Detect which cell encompasses the target text, then output its (X, Y) center coordinate. 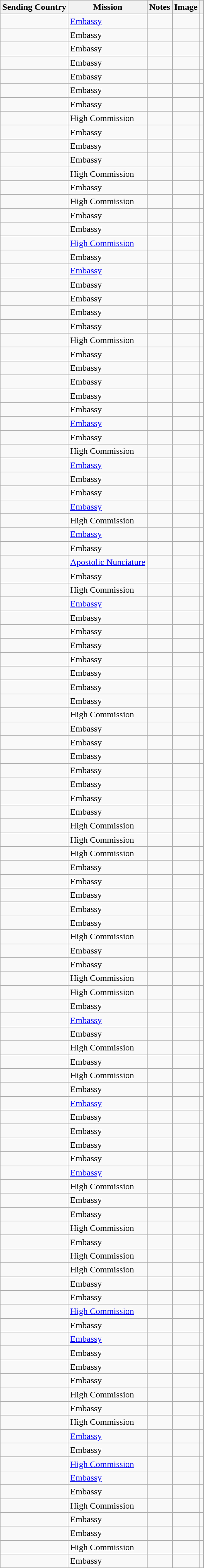
Sending Country (34, 7)
Mission (108, 7)
Image (186, 7)
Notes (160, 7)
Apostolic Nunciature (108, 562)
